Detect which cell encompasses the target text, then output its [X, Y] center coordinate. 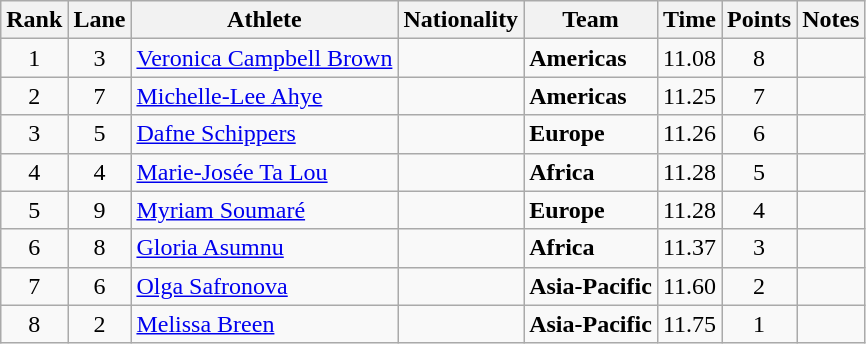
Rank [34, 20]
Veronica Campbell Brown [264, 58]
11.75 [689, 324]
11.37 [689, 248]
11.08 [689, 58]
Marie-Josée Ta Lou [264, 172]
Michelle-Lee Ahye [264, 96]
Lane [100, 20]
Athlete [264, 20]
Nationality [461, 20]
Melissa Breen [264, 324]
11.26 [689, 134]
Points [760, 20]
Notes [831, 20]
Dafne Schippers [264, 134]
Time [689, 20]
11.60 [689, 286]
11.25 [689, 96]
Team [591, 20]
Gloria Asumnu [264, 248]
9 [100, 210]
Olga Safronova [264, 286]
Myriam Soumaré [264, 210]
